Detect which cell encompasses the target text, then output its [x, y] center coordinate. 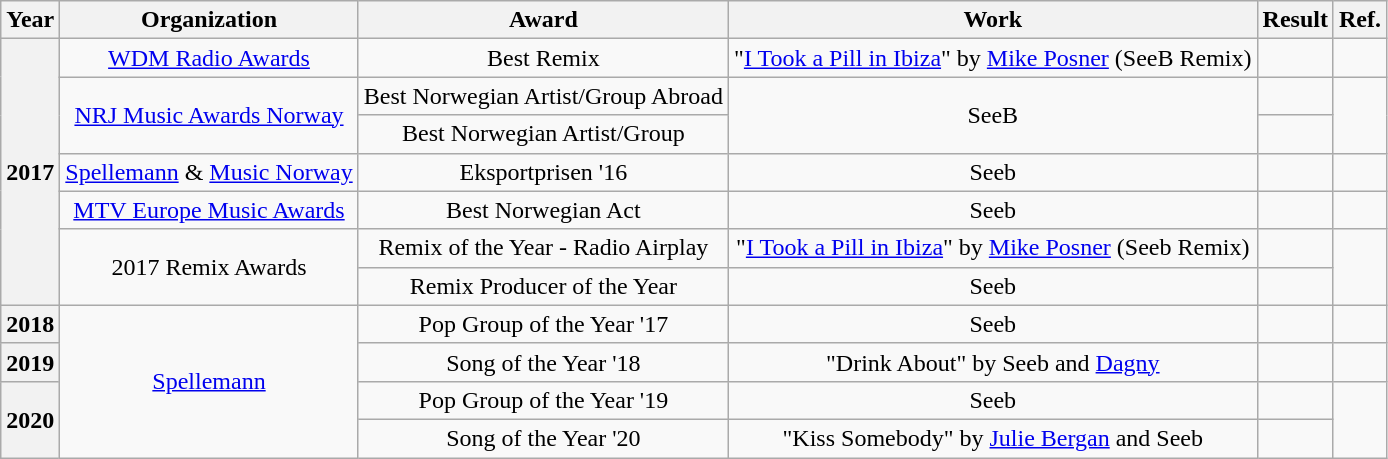
Best Remix [543, 58]
Pop Group of the Year '17 [543, 324]
"Drink About" by Seeb and Dagny [993, 362]
Work [993, 20]
Organization [209, 20]
"I Took a Pill in Ibiza" by Mike Posner (Seeb Remix) [993, 248]
Song of the Year '18 [543, 362]
Best Norwegian Artist/Group Abroad [543, 96]
Eksportprisen '16 [543, 172]
Remix of the Year - Radio Airplay [543, 248]
"Kiss Somebody" by Julie Bergan and Seeb [993, 438]
"I Took a Pill in Ibiza" by Mike Posner (SeeB Remix) [993, 58]
Ref. [1360, 20]
Song of the Year '20 [543, 438]
NRJ Music Awards Norway [209, 115]
Spellemann & Music Norway [209, 172]
2017 [30, 172]
MTV Europe Music Awards [209, 210]
2017 Remix Awards [209, 267]
Pop Group of the Year '19 [543, 400]
Year [30, 20]
2019 [30, 362]
Award [543, 20]
Best Norwegian Artist/Group [543, 134]
SeeB [993, 115]
Best Norwegian Act [543, 210]
Remix Producer of the Year [543, 286]
2020 [30, 419]
Spellemann [209, 381]
Result [1295, 20]
2018 [30, 324]
WDM Radio Awards [209, 58]
